Capture the cell that displays the provided text and extract its [x, y] central coordinate. 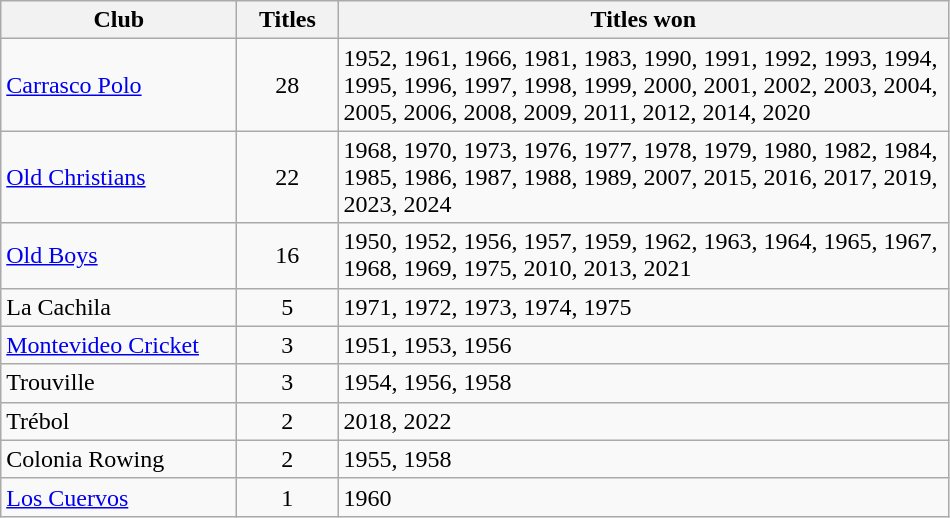
Montevideo Cricket [119, 345]
1960 [644, 497]
16 [288, 256]
1 [288, 497]
Trouville [119, 383]
2018, 2022 [644, 421]
1968, 1970, 1973, 1976, 1977, 1978, 1979, 1980, 1982, 1984, 1985, 1986, 1987, 1988, 1989, 2007, 2015, 2016, 2017, 2019, 2023, 2024 [644, 177]
Old Boys [119, 256]
1951, 1953, 1956 [644, 345]
Titles [288, 20]
1954, 1956, 1958 [644, 383]
Club [119, 20]
La Cachila [119, 307]
1971, 1972, 1973, 1974, 1975 [644, 307]
28 [288, 85]
1955, 1958 [644, 459]
1950, 1952, 1956, 1957, 1959, 1962, 1963, 1964, 1965, 1967, 1968, 1969, 1975, 2010, 2013, 2021 [644, 256]
Titles won [644, 20]
Trébol [119, 421]
Colonia Rowing [119, 459]
Old Christians [119, 177]
Los Cuervos [119, 497]
5 [288, 307]
Carrasco Polo [119, 85]
22 [288, 177]
